Output the [X, Y] coordinate of the center of the cell containing the given text.  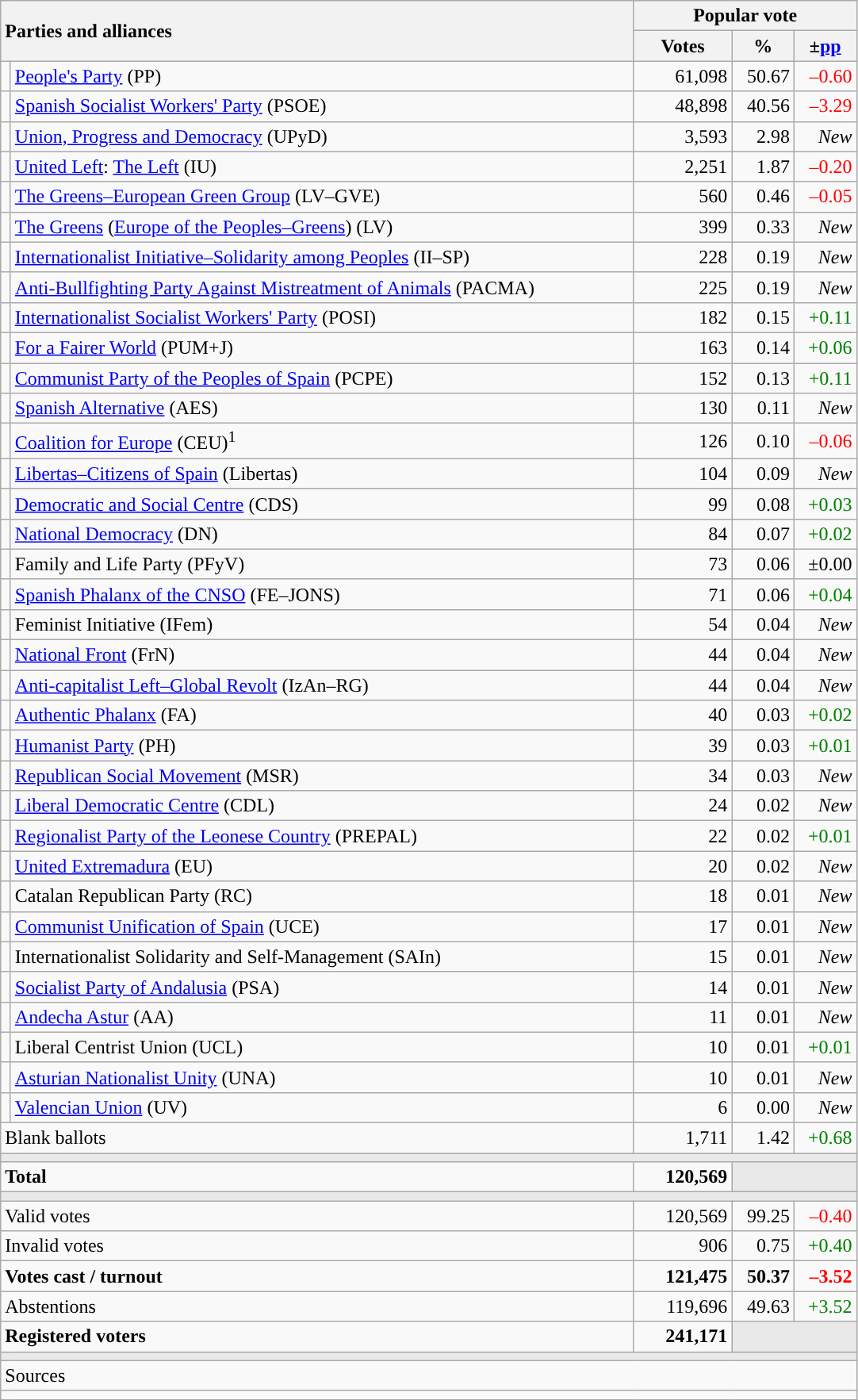
24 [683, 806]
Andecha Astur (AA) [322, 1017]
121,475 [683, 1276]
906 [683, 1246]
0.46 [763, 197]
Liberal Democratic Centre (CDL) [322, 806]
–0.06 [825, 441]
United Extremadura (EU) [322, 866]
Spanish Socialist Workers' Party (PSOE) [322, 106]
+3.52 [825, 1306]
228 [683, 257]
84 [683, 534]
0.09 [763, 474]
–0.60 [825, 76]
% [763, 46]
National Democracy (DN) [322, 534]
Votes [683, 46]
Authentic Phalanx (FA) [322, 715]
0.08 [763, 504]
Republican Social Movement (MSR) [322, 776]
Internationalist Initiative–Solidarity among Peoples (II–SP) [322, 257]
+0.68 [825, 1138]
Spanish Alternative (AES) [322, 408]
0.00 [763, 1107]
3,593 [683, 136]
50.37 [763, 1276]
126 [683, 441]
40.56 [763, 106]
0.33 [763, 227]
Coalition for Europe (CEU)1 [322, 441]
Family and Life Party (PFyV) [322, 564]
Communist Party of the Peoples of Spain (PCPE) [322, 378]
0.07 [763, 534]
Catalan Republican Party (RC) [322, 896]
Libertas–Citizens of Spain (Libertas) [322, 474]
152 [683, 378]
22 [683, 836]
Valencian Union (UV) [322, 1107]
Total [317, 1177]
Abstentions [317, 1306]
6 [683, 1107]
Regionalist Party of the Leonese Country (PREPAL) [322, 836]
71 [683, 594]
±0.00 [825, 564]
20 [683, 866]
Communist Unification of Spain (UCE) [322, 926]
+0.03 [825, 504]
–0.40 [825, 1216]
–3.52 [825, 1276]
34 [683, 776]
225 [683, 287]
Anti-capitalist Left–Global Revolt (IzAn–RG) [322, 685]
0.11 [763, 408]
Union, Progress and Democracy (UPyD) [322, 136]
14 [683, 987]
Invalid votes [317, 1246]
50.67 [763, 76]
Valid votes [317, 1216]
Anti-Bullfighting Party Against Mistreatment of Animals (PACMA) [322, 287]
United Left: The Left (IU) [322, 167]
Asturian Nationalist Unity (UNA) [322, 1077]
61,098 [683, 76]
104 [683, 474]
+0.40 [825, 1246]
+0.06 [825, 347]
17 [683, 926]
1.42 [763, 1138]
163 [683, 347]
The Greens–European Green Group (LV–GVE) [322, 197]
–3.29 [825, 106]
Socialist Party of Andalusia (PSA) [322, 987]
Democratic and Social Centre (CDS) [322, 504]
Liberal Centrist Union (UCL) [322, 1047]
182 [683, 317]
11 [683, 1017]
99 [683, 504]
Feminist Initiative (IFem) [322, 624]
National Front (FrN) [322, 655]
1,711 [683, 1138]
560 [683, 197]
–0.20 [825, 167]
39 [683, 746]
Parties and alliances [317, 31]
54 [683, 624]
Blank ballots [317, 1138]
40 [683, 715]
0.15 [763, 317]
–0.05 [825, 197]
2,251 [683, 167]
Popular vote [745, 16]
The Greens (Europe of the Peoples–Greens) (LV) [322, 227]
49.63 [763, 1306]
0.75 [763, 1246]
15 [683, 957]
18 [683, 896]
±pp [825, 46]
119,696 [683, 1306]
Registered voters [317, 1337]
0.14 [763, 347]
48,898 [683, 106]
1.87 [763, 167]
Humanist Party (PH) [322, 746]
For a Fairer World (PUM+J) [322, 347]
Votes cast / turnout [317, 1276]
Internationalist Solidarity and Self-Management (SAIn) [322, 957]
Internationalist Socialist Workers' Party (POSI) [322, 317]
Spanish Phalanx of the CNSO (FE–JONS) [322, 594]
73 [683, 564]
241,171 [683, 1337]
99.25 [763, 1216]
399 [683, 227]
People's Party (PP) [322, 76]
Sources [428, 1375]
0.10 [763, 441]
2.98 [763, 136]
0.13 [763, 378]
+0.04 [825, 594]
130 [683, 408]
